For the text-containing cell, return its midpoint in (X, Y) coordinate format. 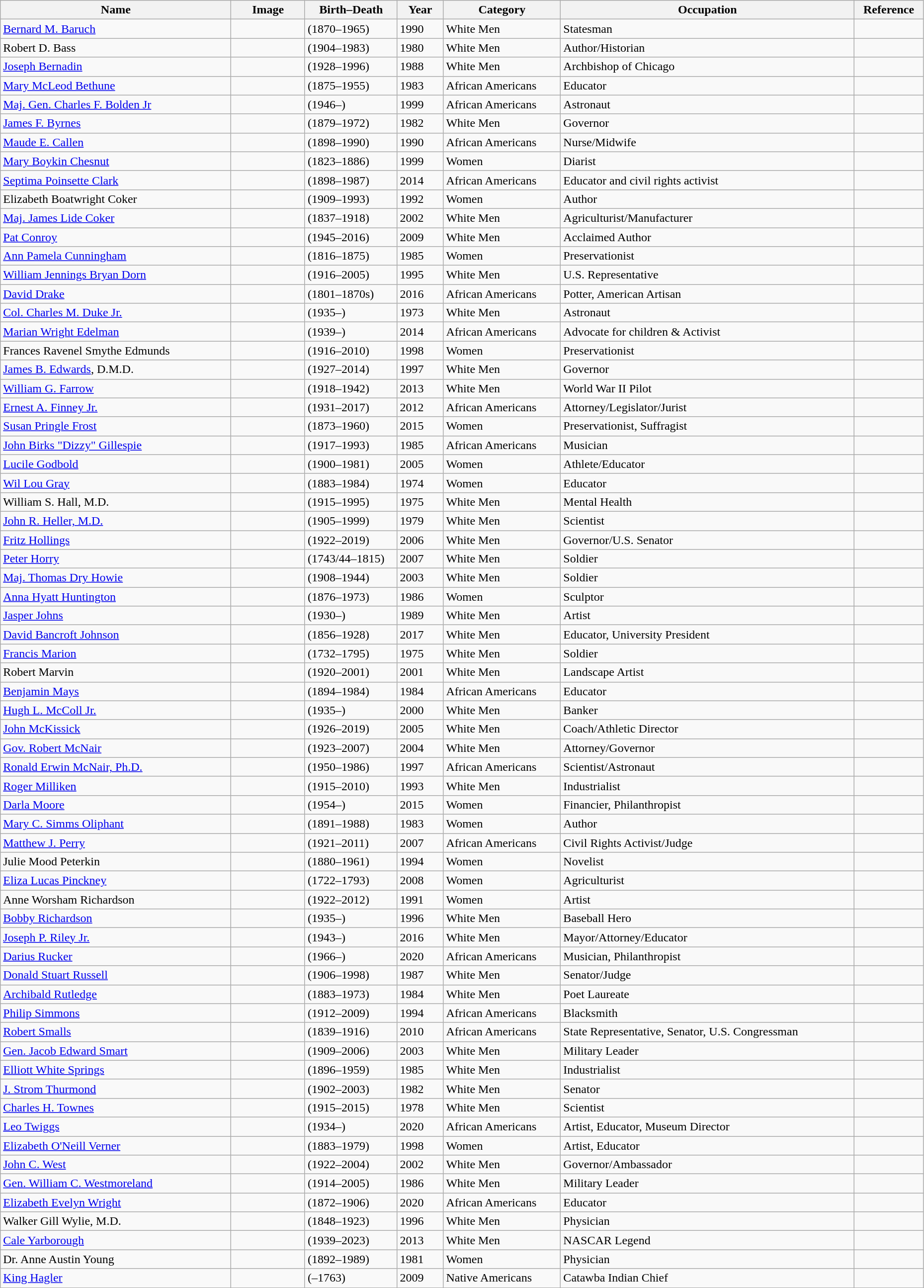
Landscape Artist (708, 672)
William G. Farrow (116, 388)
1981 (420, 1259)
Maj. James Lide Coker (116, 218)
Mental Health (708, 502)
2012 (420, 407)
Attorney/Legislator/Jurist (708, 407)
(1914–2005) (351, 1184)
1979 (420, 521)
Senator/Judge (708, 975)
Diarist (708, 161)
2006 (420, 540)
David Drake (116, 294)
John R. Heller, M.D. (116, 521)
John C. West (116, 1165)
1989 (420, 616)
J. Strom Thurmond (116, 1089)
Dr. Anne Austin Young (116, 1259)
(1883–1973) (351, 994)
1978 (420, 1107)
Cale Yarborough (116, 1240)
(1876–1973) (351, 597)
(1912–2009) (351, 1013)
(1898–1987) (351, 180)
(1930–) (351, 616)
2004 (420, 748)
Sculptor (708, 597)
Leo Twiggs (116, 1126)
William Jennings Bryan Dorn (116, 275)
Peter Horry (116, 559)
Hugh L. McColl Jr. (116, 710)
2008 (420, 881)
Senator (708, 1089)
(1922–2019) (351, 540)
Elizabeth O'Neill Verner (116, 1145)
(1906–1998) (351, 975)
(1931–2017) (351, 407)
1980 (420, 48)
(1909–2006) (351, 1051)
Native Americans (502, 1278)
Acclaimed Author (708, 237)
(1891–1988) (351, 824)
Attorney/Governor (708, 748)
(1880–1961) (351, 862)
(1939–) (351, 332)
World War II Pilot (708, 388)
(1722–1793) (351, 881)
Maj. Gen. Charles F. Bolden Jr (116, 104)
(1879–1972) (351, 123)
(1922–2004) (351, 1165)
Baseball Hero (708, 919)
Catawba Indian Chief (708, 1278)
(1837–1918) (351, 218)
Charles H. Townes (116, 1107)
Joseph P. Riley Jr. (116, 937)
John McKissick (116, 729)
Jasper Johns (116, 616)
(1943–) (351, 937)
Archbishop of Chicago (708, 67)
1991 (420, 900)
(–1763) (351, 1278)
1974 (420, 483)
Donald Stuart Russell (116, 975)
(1896–1959) (351, 1070)
(1915–2015) (351, 1107)
Maj. Thomas Dry Howie (116, 578)
Mayor/Attorney/Educator (708, 937)
Occupation (708, 10)
(1904–1983) (351, 48)
(1928–1996) (351, 67)
Bernard M. Baruch (116, 29)
(1894–1984) (351, 691)
1988 (420, 67)
(1905–1999) (351, 521)
Julie Mood Peterkin (116, 862)
(1908–1944) (351, 578)
1973 (420, 313)
Susan Pringle Frost (116, 426)
Blacksmith (708, 1013)
Gen. William C. Westmoreland (116, 1184)
Darius Rucker (116, 956)
Eliza Lucas Pinckney (116, 881)
(1921–2011) (351, 843)
Marian Wright Edelman (116, 332)
2001 (420, 672)
Statesman (708, 29)
1992 (420, 199)
NASCAR Legend (708, 1240)
Musician (708, 445)
Reference (889, 10)
(1917–1993) (351, 445)
U.S. Representative (708, 275)
Name (116, 10)
Bobby Richardson (116, 919)
(1898–1990) (351, 142)
Anna Hyatt Huntington (116, 597)
Wil Lou Gray (116, 483)
(1923–2007) (351, 748)
Maude E. Callen (116, 142)
Civil Rights Activist/Judge (708, 843)
Ann Pamela Cunningham (116, 256)
2017 (420, 635)
Author/Historian (708, 48)
Col. Charles M. Duke Jr. (116, 313)
(1856–1928) (351, 635)
Benjamin Mays (116, 691)
(1926–2019) (351, 729)
(1922–2012) (351, 900)
Novelist (708, 862)
Potter, American Artisan (708, 294)
(1900–1981) (351, 464)
(1916–2010) (351, 351)
(1927–2014) (351, 369)
Roger Milliken (116, 786)
Musician, Philanthropist (708, 956)
Ernest A. Finney Jr. (116, 407)
1995 (420, 275)
Financier, Philanthropist (708, 805)
(1816–1875) (351, 256)
Darla Moore (116, 805)
(1892–1989) (351, 1259)
(1945–2016) (351, 237)
(1954–) (351, 805)
Educator and civil rights activist (708, 180)
(1732–1795) (351, 653)
(1872–1906) (351, 1202)
Elliott White Springs (116, 1070)
2000 (420, 710)
(1915–2010) (351, 786)
Advocate for children & Activist (708, 332)
David Bancroft Johnson (116, 635)
Robert Marvin (116, 672)
Governor/Ambassador (708, 1165)
Robert Smalls (116, 1032)
Agriculturist/Manufacturer (708, 218)
Banker (708, 710)
Birth–Death (351, 10)
Joseph Bernadin (116, 67)
Fritz Hollings (116, 540)
1993 (420, 786)
Archibald Rutledge (116, 994)
Artist, Educator, Museum Director (708, 1126)
Governor/U.S. Senator (708, 540)
Category (502, 10)
Athlete/Educator (708, 464)
Poet Laureate (708, 994)
Nurse/Midwife (708, 142)
Pat Conroy (116, 237)
Matthew J. Perry (116, 843)
(1883–1979) (351, 1145)
(1823–1886) (351, 161)
Image (268, 10)
Agriculturist (708, 881)
(1875–1955) (351, 86)
(1966–) (351, 956)
(1839–1916) (351, 1032)
Septima Poinsette Clark (116, 180)
(1870–1965) (351, 29)
Frances Ravenel Smythe Edmunds (116, 351)
Mary McLeod Bethune (116, 86)
Anne Worsham Richardson (116, 900)
James B. Edwards, D.M.D. (116, 369)
Mary C. Simms Oliphant (116, 824)
(1918–1942) (351, 388)
(1915–1995) (351, 502)
William S. Hall, M.D. (116, 502)
Educator, University President (708, 635)
Philip Simmons (116, 1013)
Year (420, 10)
Francis Marion (116, 653)
(1939–2023) (351, 1240)
(1743/44–1815) (351, 559)
Ronald Erwin McNair, Ph.D. (116, 767)
(1950–1986) (351, 767)
Gov. Robert McNair (116, 748)
James F. Byrnes (116, 123)
(1934–) (351, 1126)
Walker Gill Wylie, M.D. (116, 1221)
Mary Boykin Chesnut (116, 161)
Elizabeth Boatwright Coker (116, 199)
State Representative, Senator, U.S. Congressman (708, 1032)
Preservationist, Suffragist (708, 426)
John Birks "Dizzy" Gillespie (116, 445)
(1920–2001) (351, 672)
Robert D. Bass (116, 48)
1987 (420, 975)
(1801–1870s) (351, 294)
2010 (420, 1032)
Scientist/Astronaut (708, 767)
Lucile Godbold (116, 464)
(1883–1984) (351, 483)
(1909–1993) (351, 199)
Elizabeth Evelyn Wright (116, 1202)
Gen. Jacob Edward Smart (116, 1051)
Artist, Educator (708, 1145)
(1873–1960) (351, 426)
(1946–) (351, 104)
King Hagler (116, 1278)
(1902–2003) (351, 1089)
(1848–1923) (351, 1221)
Coach/Athletic Director (708, 729)
(1916–2005) (351, 275)
